Capture the cell that displays the provided text and extract its (x, y) central coordinate. 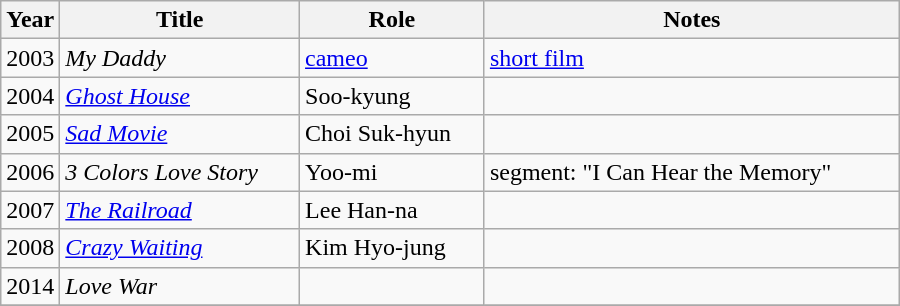
Choi Suk-hyun (392, 134)
Notes (692, 20)
Title (180, 20)
2005 (30, 134)
segment: "I Can Hear the Memory" (692, 172)
Kim Hyo-jung (392, 248)
short film (692, 58)
2008 (30, 248)
2003 (30, 58)
My Daddy (180, 58)
Lee Han-na (392, 210)
2004 (30, 96)
cameo (392, 58)
The Railroad (180, 210)
3 Colors Love Story (180, 172)
Role (392, 20)
2007 (30, 210)
Yoo-mi (392, 172)
Love War (180, 286)
2014 (30, 286)
Crazy Waiting (180, 248)
Ghost House (180, 96)
Year (30, 20)
Soo-kyung (392, 96)
Sad Movie (180, 134)
2006 (30, 172)
